From the cell containing the given text, extract its center point as [x, y] coordinate. 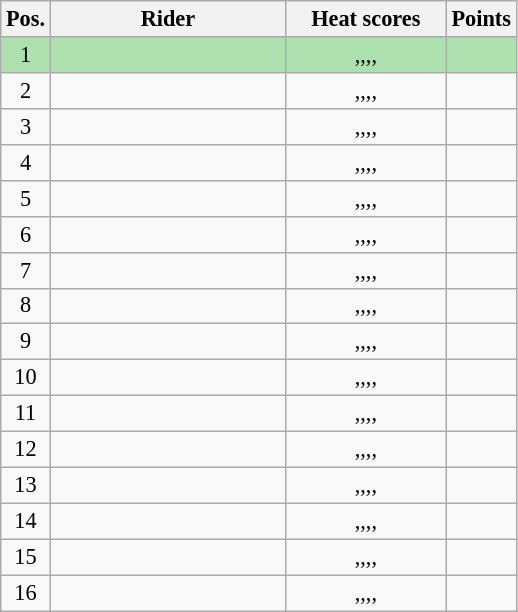
15 [26, 557]
16 [26, 593]
9 [26, 342]
8 [26, 306]
6 [26, 234]
Points [481, 19]
13 [26, 485]
Pos. [26, 19]
Rider [168, 19]
Heat scores [366, 19]
3 [26, 126]
1 [26, 55]
7 [26, 270]
4 [26, 162]
10 [26, 378]
11 [26, 414]
12 [26, 450]
14 [26, 521]
5 [26, 198]
2 [26, 90]
